Provide the [X, Y] coordinate of the cell's center where the given text is located.  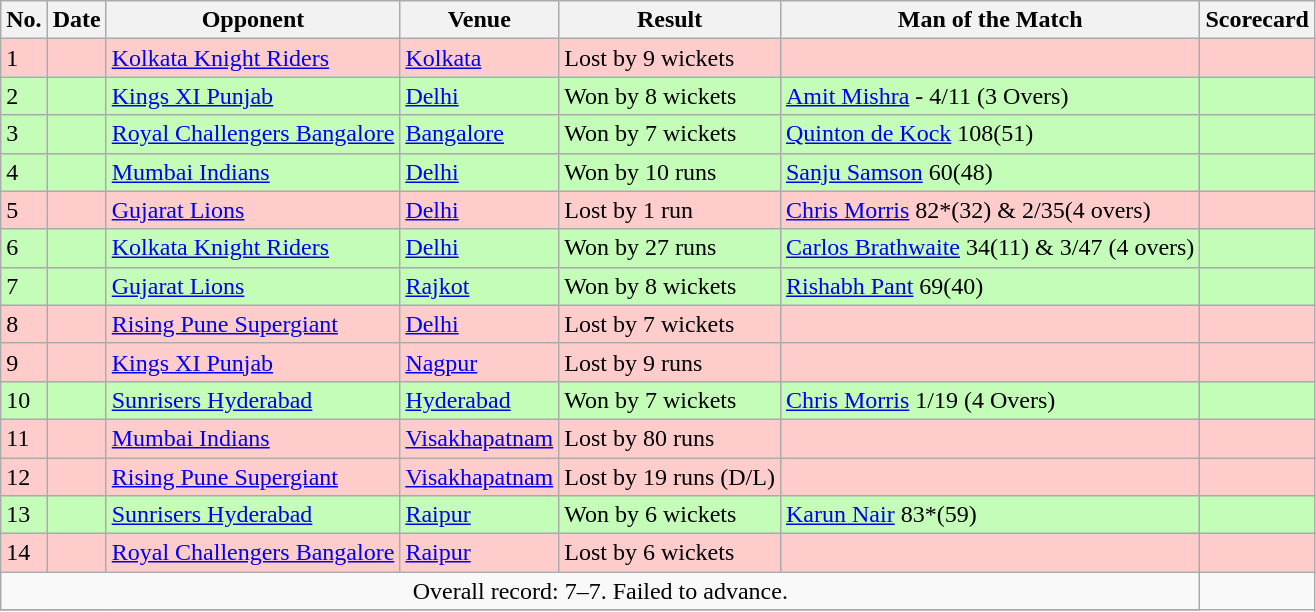
7 [24, 286]
Overall record: 7–7. Failed to advance. [600, 591]
Scorecard [1258, 20]
Chris Morris 82*(32) & 2/35(4 overs) [990, 210]
Bangalore [480, 134]
Lost by 1 run [670, 210]
3 [24, 134]
Lost by 9 wickets [670, 58]
Rishabh Pant 69(40) [990, 286]
Rajkot [480, 286]
Result [670, 20]
6 [24, 248]
Lost by 80 runs [670, 438]
No. [24, 20]
Date [76, 20]
Won by 6 wickets [670, 515]
Chris Morris 1/19 (4 Overs) [990, 400]
Lost by 19 runs (D/L) [670, 477]
14 [24, 553]
5 [24, 210]
8 [24, 324]
Man of the Match [990, 20]
Amit Mishra - 4/11 (3 Overs) [990, 96]
2 [24, 96]
Hyderabad [480, 400]
9 [24, 362]
Venue [480, 20]
10 [24, 400]
Nagpur [480, 362]
Lost by 9 runs [670, 362]
4 [24, 172]
Quinton de Kock 108(51) [990, 134]
Karun Nair 83*(59) [990, 515]
Carlos Brathwaite 34(11) & 3/47 (4 overs) [990, 248]
Won by 27 runs [670, 248]
12 [24, 477]
Sanju Samson 60(48) [990, 172]
11 [24, 438]
Kolkata [480, 58]
Lost by 6 wickets [670, 553]
13 [24, 515]
Opponent [253, 20]
1 [24, 58]
Lost by 7 wickets [670, 324]
Won by 10 runs [670, 172]
